Locate the cell with the specified text and output its [x, y] center coordinate. 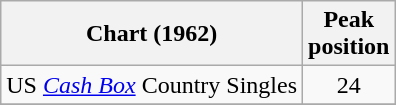
24 [349, 85]
Chart (1962) [152, 34]
US Cash Box Country Singles [152, 85]
Peakposition [349, 34]
